Return the (X, Y) coordinate for the center point of the cell that contains the specified text.  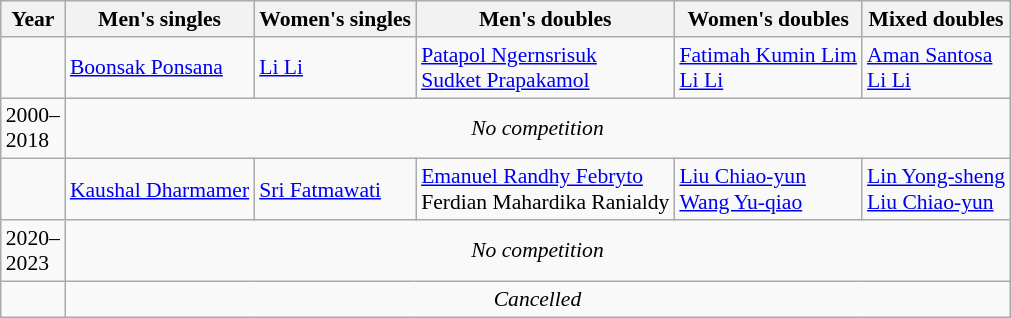
Kaushal Dharmamer (160, 190)
Patapol Ngernsrisuk Sudket Prapakamol (545, 68)
Li Li (335, 68)
Men's doubles (545, 19)
Men's singles (160, 19)
Year (33, 19)
Aman Santosa Li Li (936, 68)
Mixed doubles (936, 19)
Sri Fatmawati (335, 190)
Lin Yong-sheng Liu Chiao-yun (936, 190)
Fatimah Kumin Lim Li Li (768, 68)
Emanuel Randhy Febryto Ferdian Mahardika Ranialdy (545, 190)
Cancelled (538, 299)
Women's singles (335, 19)
Liu Chiao-yun Wang Yu-qiao (768, 190)
2020–2023 (33, 250)
Boonsak Ponsana (160, 68)
Women's doubles (768, 19)
2000–2018 (33, 128)
